Extract the [x, y] coordinate from the center of the cell holding the provided text.  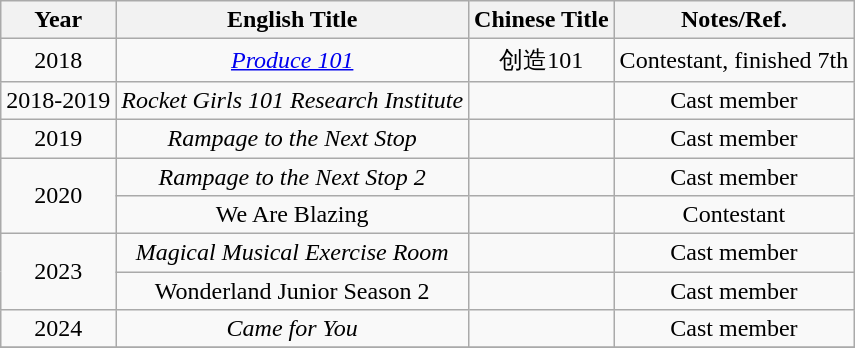
Chinese Title [542, 20]
Wonderland Junior Season 2 [292, 291]
Contestant [734, 215]
2024 [58, 329]
Year [58, 20]
创造101 [542, 60]
Produce 101 [292, 60]
2023 [58, 272]
2018 [58, 60]
Notes/Ref. [734, 20]
Magical Musical Exercise Room [292, 253]
Rampage to the Next Stop 2 [292, 177]
We Are Blazing [292, 215]
Came for You [292, 329]
Contestant, finished 7th [734, 60]
Rampage to the Next Stop [292, 138]
2020 [58, 196]
2019 [58, 138]
Rocket Girls 101 Research Institute [292, 100]
English Title [292, 20]
2018-2019 [58, 100]
